Find where the given text appears and provide that cell's center as [X, Y] coordinate. 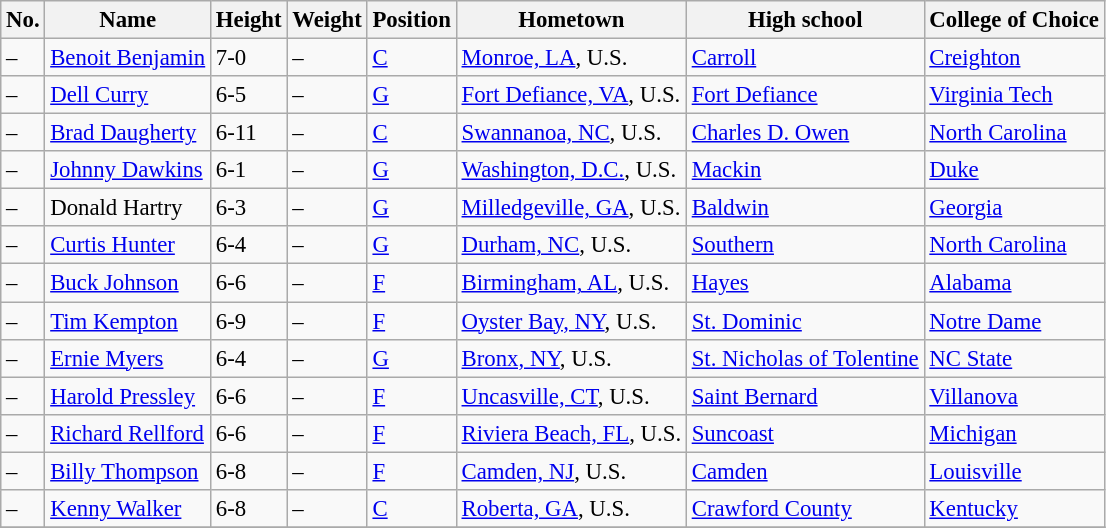
Hayes [805, 283]
6-3 [249, 208]
Birmingham, AL, U.S. [571, 283]
Georgia [1014, 208]
Uncasville, CT, U.S. [571, 396]
Camden, NJ, U.S. [571, 471]
Baldwin [805, 208]
Camden [805, 471]
Bronx, NY, U.S. [571, 358]
Alabama [1014, 283]
Brad Daugherty [128, 133]
Southern [805, 245]
Curtis Hunter [128, 245]
Carroll [805, 58]
Creighton [1014, 58]
Height [249, 20]
Swannanoa, NC, U.S. [571, 133]
Position [412, 20]
Dell Curry [128, 95]
Washington, D.C., U.S. [571, 170]
Saint Bernard [805, 396]
Notre Dame [1014, 321]
Weight [327, 20]
Roberta, GA, U.S. [571, 509]
6-1 [249, 170]
Villanova [1014, 396]
College of Choice [1014, 20]
Tim Kempton [128, 321]
6-9 [249, 321]
Charles D. Owen [805, 133]
Suncoast [805, 433]
6-11 [249, 133]
Duke [1014, 170]
Benoit Benjamin [128, 58]
7-0 [249, 58]
Hometown [571, 20]
High school [805, 20]
Michigan [1014, 433]
Fort Defiance, VA, U.S. [571, 95]
Billy Thompson [128, 471]
Virginia Tech [1014, 95]
Kentucky [1014, 509]
No. [23, 20]
Richard Rellford [128, 433]
Johnny Dawkins [128, 170]
St. Dominic [805, 321]
Riviera Beach, FL, U.S. [571, 433]
St. Nicholas of Tolentine [805, 358]
Fort Defiance [805, 95]
Milledgeville, GA, U.S. [571, 208]
Harold Pressley [128, 396]
Buck Johnson [128, 283]
Ernie Myers [128, 358]
Donald Hartry [128, 208]
Monroe, LA, U.S. [571, 58]
Name [128, 20]
6-5 [249, 95]
NC State [1014, 358]
Kenny Walker [128, 509]
Mackin [805, 170]
Durham, NC, U.S. [571, 245]
Louisville [1014, 471]
Crawford County [805, 509]
Oyster Bay, NY, U.S. [571, 321]
